Return (X, Y) of the center of cell containing provided text 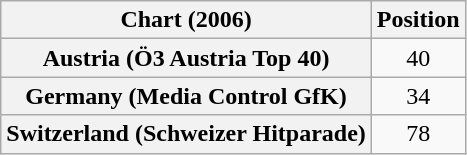
Germany (Media Control GfK) (186, 96)
34 (418, 96)
Switzerland (Schweizer Hitparade) (186, 134)
78 (418, 134)
Austria (Ö3 Austria Top 40) (186, 58)
Chart (2006) (186, 20)
40 (418, 58)
Position (418, 20)
